Return the (x, y) coordinate for the center point of the cell that contains the specified text.  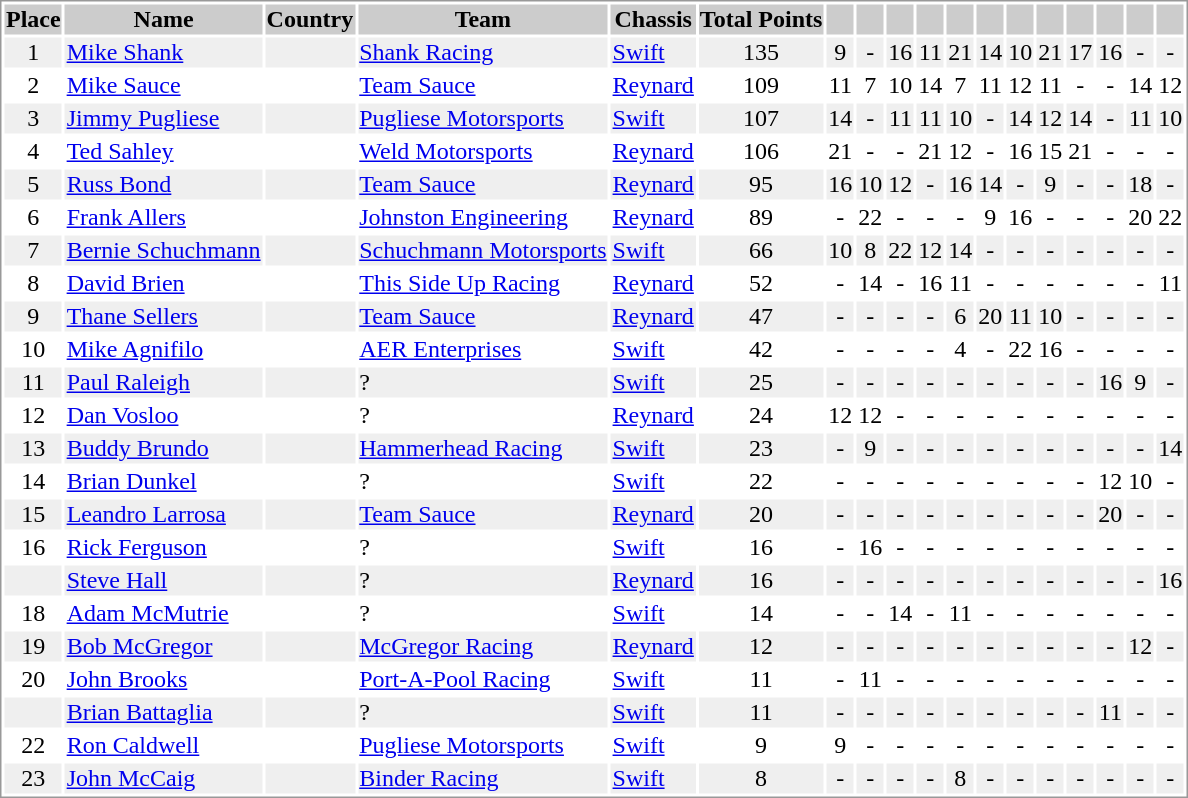
Port-A-Pool Racing (483, 679)
Shank Racing (483, 53)
Russ Bond (164, 185)
17 (1080, 53)
Johnston Engineering (483, 217)
Steve Hall (164, 581)
Ted Sahley (164, 151)
135 (760, 53)
Dan Vosloo (164, 415)
Paul Raleigh (164, 383)
Adam McMutrie (164, 613)
Jimmy Pugliese (164, 119)
25 (760, 383)
Total Points (760, 19)
95 (760, 185)
Leandro Larrosa (164, 515)
89 (760, 217)
Mike Sauce (164, 85)
Buddy Brundo (164, 449)
24 (760, 415)
109 (760, 85)
Rick Ferguson (164, 547)
AER Enterprises (483, 349)
John McCaig (164, 779)
Bob McGregor (164, 647)
52 (760, 283)
Schuchmann Motorsports (483, 251)
McGregor Racing (483, 647)
Name (164, 19)
66 (760, 251)
Hammerhead Racing (483, 449)
Bernie Schuchmann (164, 251)
Place (33, 19)
Brian Battaglia (164, 713)
3 (33, 119)
106 (760, 151)
47 (760, 317)
Binder Racing (483, 779)
Chassis (653, 19)
1 (33, 53)
5 (33, 185)
John Brooks (164, 679)
Mike Agnifilo (164, 349)
Team (483, 19)
13 (33, 449)
42 (760, 349)
19 (33, 647)
2 (33, 85)
Ron Caldwell (164, 745)
Thane Sellers (164, 317)
David Brien (164, 283)
Mike Shank (164, 53)
Weld Motorsports (483, 151)
Brian Dunkel (164, 481)
This Side Up Racing (483, 283)
Frank Allers (164, 217)
Country (310, 19)
107 (760, 119)
